Provide the (X, Y) coordinate of the cell's center where the given text is located.  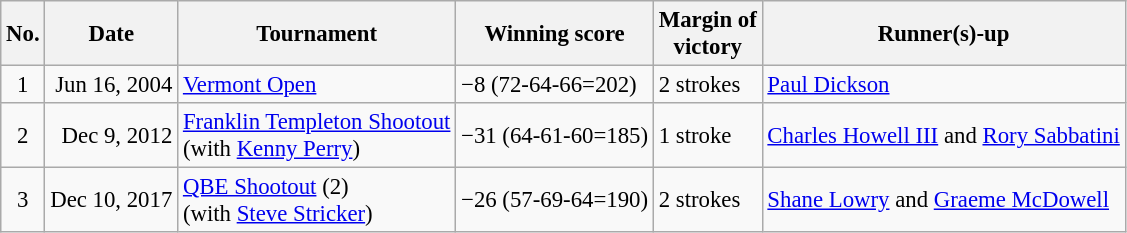
Runner(s)-up (944, 34)
Vermont Open (317, 85)
1 (23, 85)
2 (23, 136)
−31 (64-61-60=185) (555, 136)
1 stroke (708, 136)
Franklin Templeton Shootout(with Kenny Perry) (317, 136)
Tournament (317, 34)
Dec 9, 2012 (112, 136)
Winning score (555, 34)
Shane Lowry and Graeme McDowell (944, 200)
Jun 16, 2004 (112, 85)
Margin ofvictory (708, 34)
QBE Shootout (2)(with Steve Stricker) (317, 200)
Paul Dickson (944, 85)
No. (23, 34)
3 (23, 200)
−8 (72-64-66=202) (555, 85)
Date (112, 34)
−26 (57-69-64=190) (555, 200)
Charles Howell III and Rory Sabbatini (944, 136)
Dec 10, 2017 (112, 200)
